Search for the cell housing the specified text and yield its (x, y) center coordinate. 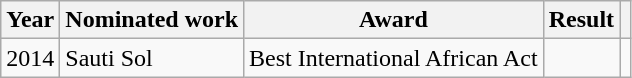
Year (30, 20)
Sauti Sol (152, 58)
Result (581, 20)
2014 (30, 58)
Best International African Act (394, 58)
Award (394, 20)
Nominated work (152, 20)
